For the text-containing cell, return its midpoint in [X, Y] coordinate format. 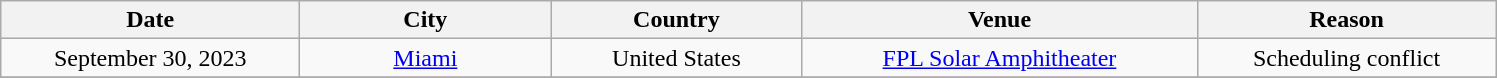
Country [676, 20]
Miami [426, 58]
Date [150, 20]
Scheduling conflict [1346, 58]
Venue [1000, 20]
United States [676, 58]
City [426, 20]
September 30, 2023 [150, 58]
Reason [1346, 20]
FPL Solar Amphitheater [1000, 58]
